Output the (X, Y) coordinate of the center of the cell containing the given text.  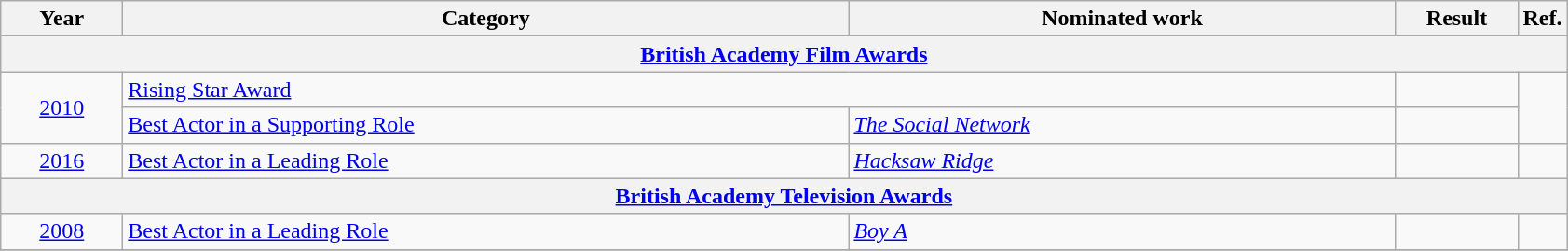
Year (61, 19)
Result (1457, 19)
British Academy Film Awards (784, 54)
Hacksaw Ridge (1122, 160)
British Academy Television Awards (784, 196)
Nominated work (1122, 19)
Rising Star Award (759, 90)
Ref. (1543, 19)
Best Actor in a Supporting Role (486, 125)
2010 (61, 107)
2016 (61, 160)
The Social Network (1122, 125)
Boy A (1122, 231)
2008 (61, 231)
Category (486, 19)
